Identify which cell holds the provided text, then report its (x, y) central coordinate. 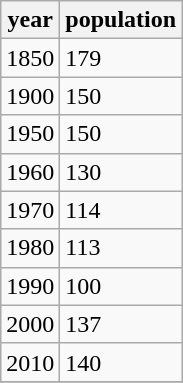
1970 (30, 210)
2010 (30, 362)
year (30, 20)
2000 (30, 324)
179 (121, 58)
137 (121, 324)
130 (121, 172)
114 (121, 210)
1990 (30, 286)
140 (121, 362)
population (121, 20)
113 (121, 248)
100 (121, 286)
1850 (30, 58)
1950 (30, 134)
1980 (30, 248)
1960 (30, 172)
1900 (30, 96)
